Output the [X, Y] coordinate of the center of the cell containing the given text.  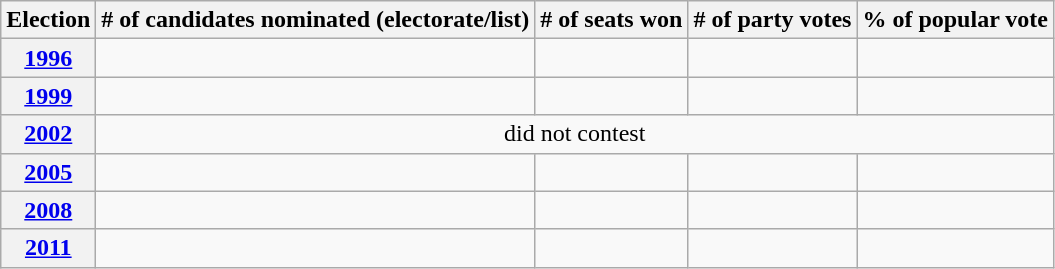
% of popular vote [956, 20]
1999 [48, 96]
1996 [48, 58]
2005 [48, 172]
2002 [48, 134]
# of party votes [772, 20]
did not contest [575, 134]
# of seats won [612, 20]
Election [48, 20]
2008 [48, 210]
# of candidates nominated (electorate/list) [316, 20]
2011 [48, 248]
